Return (X, Y) of the center of cell containing provided text 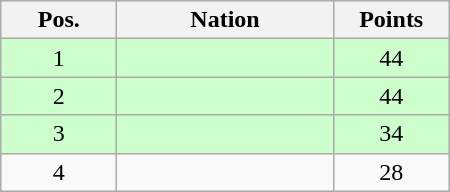
28 (391, 172)
Pos. (59, 20)
1 (59, 58)
Points (391, 20)
3 (59, 134)
4 (59, 172)
34 (391, 134)
2 (59, 96)
Nation (225, 20)
